From the cell containing the given text, extract its center point as (X, Y) coordinate. 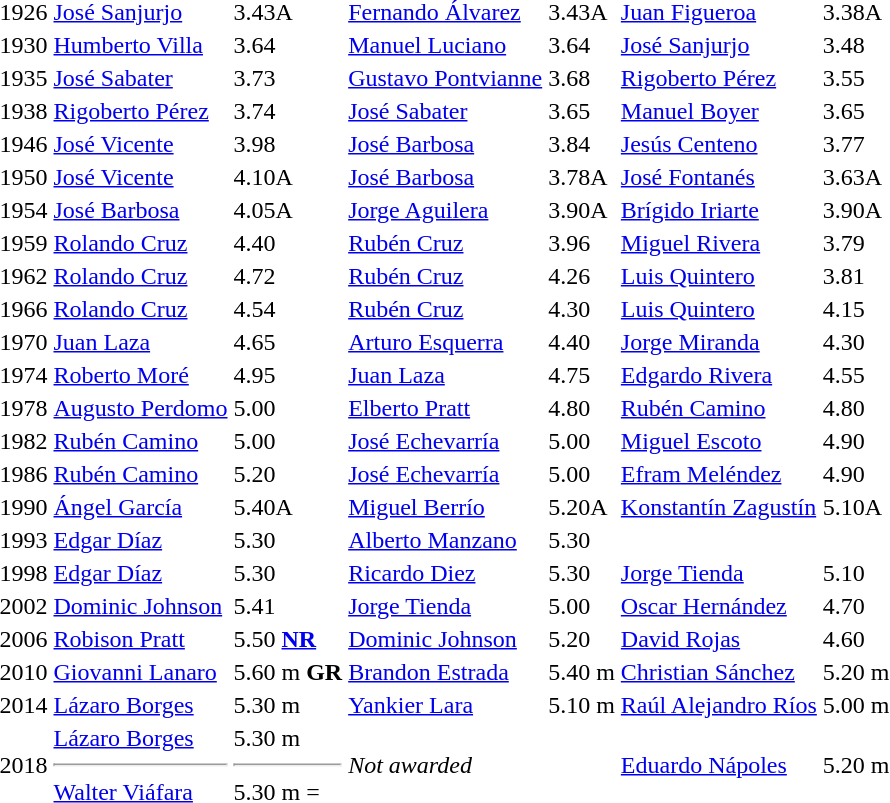
José Fontanés (718, 177)
3.74 (288, 111)
3.98 (288, 144)
Christian Sánchez (718, 672)
3.96 (582, 243)
Giovanni Lanaro (140, 672)
5.50 NR (288, 639)
3.65 (582, 111)
Brígido Iriarte (718, 210)
Roberto Moré (140, 375)
Alberto Manzano (446, 540)
Manuel Boyer (718, 111)
Jesús Centeno (718, 144)
Augusto Perdomo (140, 408)
4.30 (582, 309)
Miguel Escoto (718, 441)
Ricardo Diez (446, 573)
3.73 (288, 78)
5.40A (288, 507)
Humberto Villa (140, 45)
5.10 m (582, 705)
Jorge Aguilera (446, 210)
4.80 (582, 408)
Miguel Rivera (718, 243)
3.78A (582, 177)
David Rojas (718, 639)
José Sanjurjo (718, 45)
Edgardo Rivera (718, 375)
3.90A (582, 210)
Efram Meléndez (718, 474)
Jorge Miranda (718, 342)
4.72 (288, 276)
Raúl Alejandro Ríos (718, 705)
Brandon Estrada (446, 672)
Gustavo Pontvianne (446, 78)
3.68 (582, 78)
4.54 (288, 309)
5.60 m GR (288, 672)
Robison Pratt (140, 639)
Arturo Esquerra (446, 342)
3.84 (582, 144)
4.75 (582, 375)
4.26 (582, 276)
Miguel Berrío (446, 507)
Elberto Pratt (446, 408)
5.20A (582, 507)
Manuel Luciano (446, 45)
Lázaro Borges (140, 705)
4.95 (288, 375)
Oscar Hernández (718, 606)
5.41 (288, 606)
Ángel García (140, 507)
4.10A (288, 177)
5.40 m (582, 672)
5.30 m (288, 705)
4.05A (288, 210)
4.65 (288, 342)
Yankier Lara (446, 705)
Konstantín Zagustín (718, 507)
